Locate the cell with the specified text and output its (x, y) center coordinate. 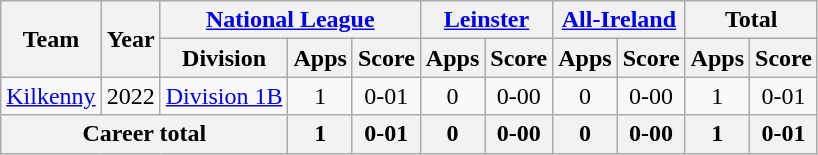
Total (751, 20)
Year (130, 39)
Leinster (486, 20)
Team (51, 39)
National League (290, 20)
All-Ireland (619, 20)
Kilkenny (51, 96)
Division (224, 58)
Division 1B (224, 96)
2022 (130, 96)
Career total (144, 134)
